Output the [x, y] coordinate of the center of the cell containing the given text.  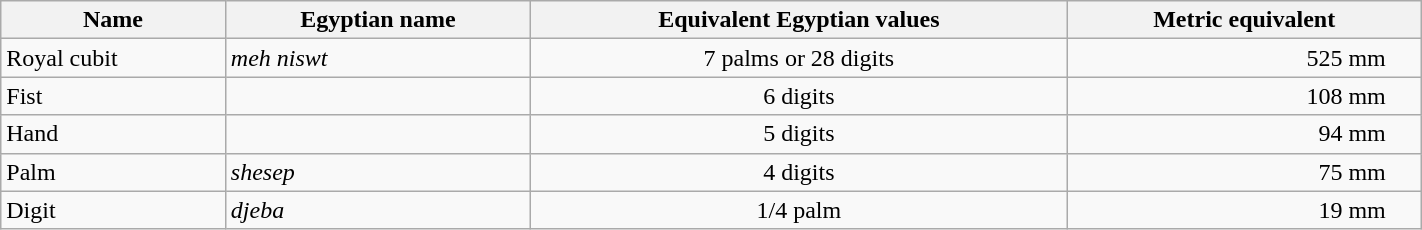
meh niswt [378, 58]
19 mm [1244, 210]
Royal cubit [114, 58]
108 mm [1244, 96]
6 digits [800, 96]
Hand [114, 134]
shesep [378, 172]
djeba [378, 210]
94 mm [1244, 134]
Metric equivalent [1244, 20]
Name [114, 20]
Fist [114, 96]
1/4 palm [800, 210]
7 palms or 28 digits [800, 58]
5 digits [800, 134]
Egyptian name [378, 20]
4 digits [800, 172]
Digit [114, 210]
Equivalent Egyptian values [800, 20]
525 mm [1244, 58]
75 mm [1244, 172]
Palm [114, 172]
